From the cell containing the given text, extract its center point as (X, Y) coordinate. 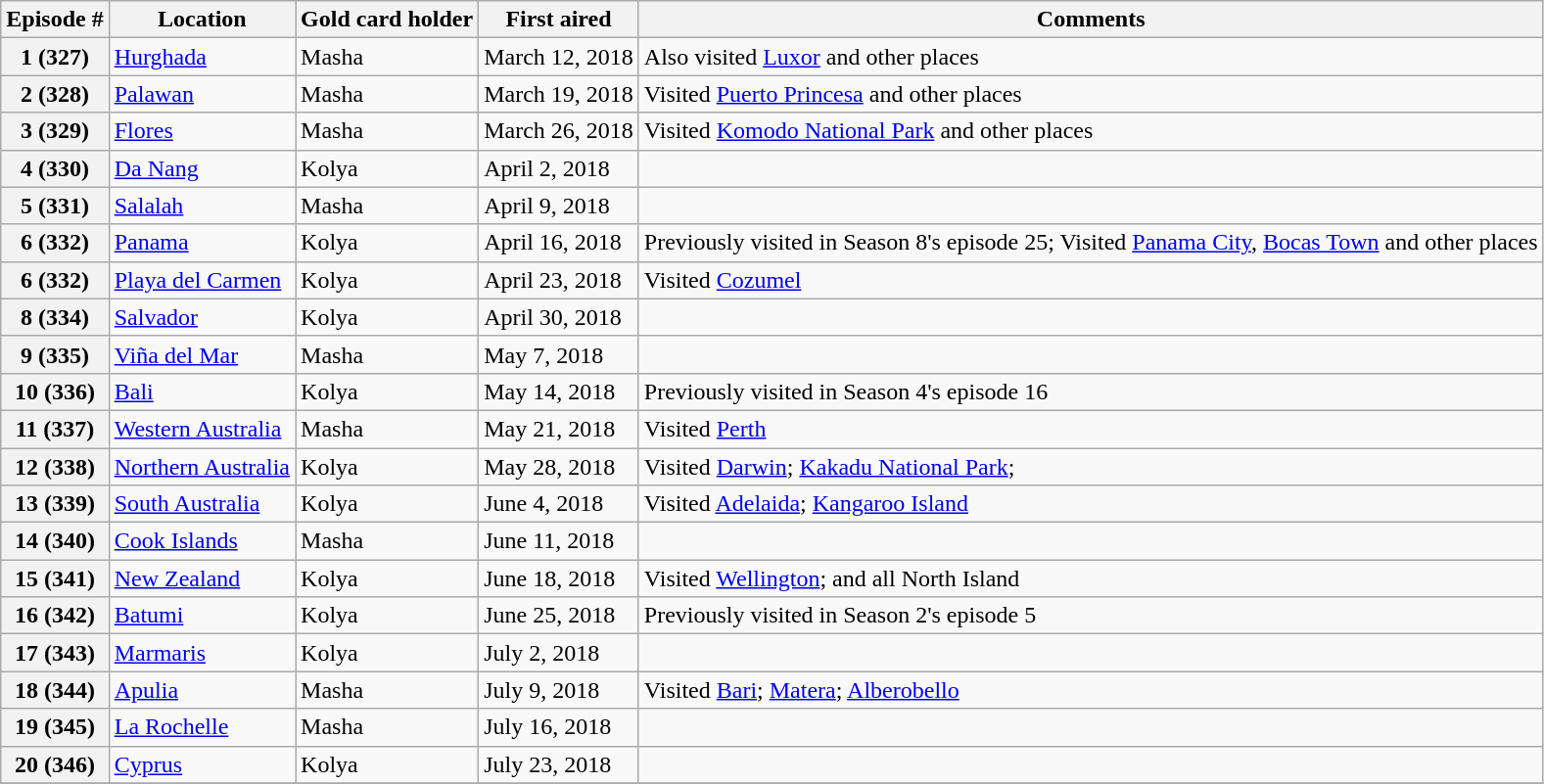
Visited Adelaida; Kangaroo Island (1091, 504)
March 19, 2018 (559, 94)
March 12, 2018 (559, 57)
13 (339) (55, 504)
Gold card holder (388, 20)
1 (327) (55, 57)
17 (343) (55, 653)
Visited Darwin; Kakadu National Park; (1091, 467)
April 16, 2018 (559, 243)
Also visited Luxor and other places (1091, 57)
Previously visited in Season 2's episode 5 (1091, 616)
Visited Puerto Princesa and other places (1091, 94)
5 (331) (55, 206)
July 23, 2018 (559, 764)
14 (340) (55, 541)
Episode # (55, 20)
Visited Bari; Matera; Alberobello (1091, 690)
3 (329) (55, 131)
Salalah (202, 206)
May 7, 2018 (559, 354)
11 (337) (55, 429)
8 (334) (55, 317)
Hurghada (202, 57)
20 (346) (55, 764)
New Zealand (202, 578)
Palawan (202, 94)
Panama (202, 243)
April 23, 2018 (559, 280)
4 (330) (55, 168)
Visited Perth (1091, 429)
June 25, 2018 (559, 616)
June 4, 2018 (559, 504)
July 16, 2018 (559, 727)
Comments (1091, 20)
Flores (202, 131)
South Australia (202, 504)
Western Australia (202, 429)
9 (335) (55, 354)
12 (338) (55, 467)
First aired (559, 20)
April 2, 2018 (559, 168)
June 18, 2018 (559, 578)
19 (345) (55, 727)
Salvador (202, 317)
16 (342) (55, 616)
Previously visited in Season 8's episode 25; Visited Panama City, Bocas Town and other places (1091, 243)
Location (202, 20)
Cook Islands (202, 541)
La Rochelle (202, 727)
Viña del Mar (202, 354)
Previously visited in Season 4's episode 16 (1091, 392)
Visited Cozumel (1091, 280)
June 11, 2018 (559, 541)
March 26, 2018 (559, 131)
2 (328) (55, 94)
Apulia (202, 690)
10 (336) (55, 392)
Playa del Carmen (202, 280)
Batumi (202, 616)
15 (341) (55, 578)
Marmaris (202, 653)
May 28, 2018 (559, 467)
Visited Wellington; and all North Island (1091, 578)
Bali (202, 392)
April 30, 2018 (559, 317)
April 9, 2018 (559, 206)
July 9, 2018 (559, 690)
Da Nang (202, 168)
July 2, 2018 (559, 653)
18 (344) (55, 690)
May 21, 2018 (559, 429)
Northern Australia (202, 467)
May 14, 2018 (559, 392)
Visited Komodo National Park and other places (1091, 131)
Cyprus (202, 764)
